Identify which cell holds the provided text, then report its (x, y) central coordinate. 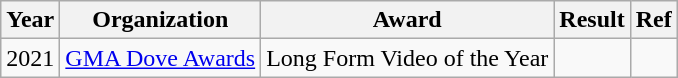
Year (30, 20)
Result (592, 20)
Award (408, 20)
GMA Dove Awards (160, 58)
Long Form Video of the Year (408, 58)
Ref (654, 20)
2021 (30, 58)
Organization (160, 20)
